Capture the cell that displays the provided text and extract its (x, y) central coordinate. 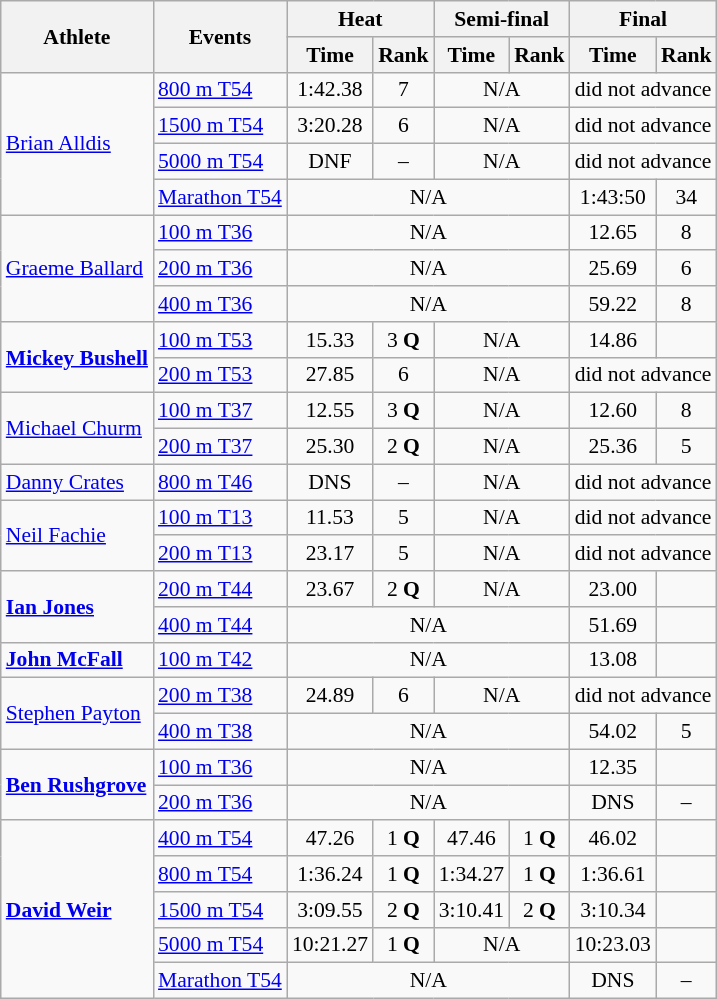
Mickey Bushell (77, 358)
10:21.27 (330, 945)
200 m T44 (220, 589)
200 m T13 (220, 554)
1:42.38 (330, 90)
DNF (330, 162)
3:09.55 (330, 910)
3:20.28 (330, 126)
54.02 (613, 732)
100 m T53 (220, 340)
1:36.61 (613, 874)
10:23.03 (613, 945)
1:34.27 (472, 874)
Stephen Payton (77, 714)
3:10.34 (613, 910)
25.69 (613, 269)
Danny Crates (77, 482)
25.30 (330, 447)
23.17 (330, 554)
51.69 (613, 625)
12.60 (613, 411)
25.36 (613, 447)
Events (220, 36)
23.00 (613, 589)
800 m T46 (220, 482)
Ben Rushgrove (77, 784)
7 (404, 90)
12.55 (330, 411)
34 (686, 197)
400 m T44 (220, 625)
400 m T36 (220, 304)
12.65 (613, 233)
Semi-final (502, 19)
Michael Churm (77, 428)
Neil Fachie (77, 536)
1:36.24 (330, 874)
Athlete (77, 36)
59.22 (613, 304)
100 m T13 (220, 518)
Heat (360, 19)
200 m T38 (220, 696)
11.53 (330, 518)
Brian Alldis (77, 143)
200 m T37 (220, 447)
200 m T53 (220, 375)
Graeme Ballard (77, 268)
47.26 (330, 839)
23.67 (330, 589)
David Weir (77, 910)
100 m T42 (220, 660)
15.33 (330, 340)
14.86 (613, 340)
1:43:50 (613, 197)
400 m T54 (220, 839)
3:10.41 (472, 910)
27.85 (330, 375)
John McFall (77, 660)
47.46 (472, 839)
12.35 (613, 767)
100 m T37 (220, 411)
46.02 (613, 839)
13.08 (613, 660)
400 m T38 (220, 732)
Final (644, 19)
Ian Jones (77, 606)
24.89 (330, 696)
